Return the [x, y] coordinate for the center point of the cell that contains the specified text.  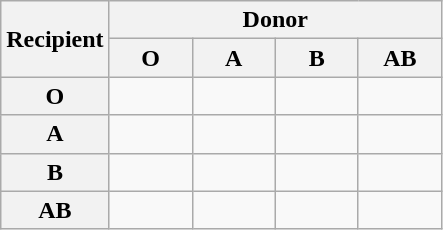
Recipient [55, 39]
Donor [275, 20]
